Return [x, y] of the center of cell containing provided text 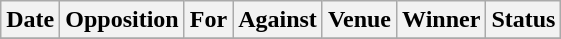
For [208, 20]
Opposition [122, 20]
Winner [442, 20]
Status [524, 20]
Date [30, 20]
Venue [359, 20]
Against [278, 20]
